Capture the cell that displays the provided text and extract its (x, y) central coordinate. 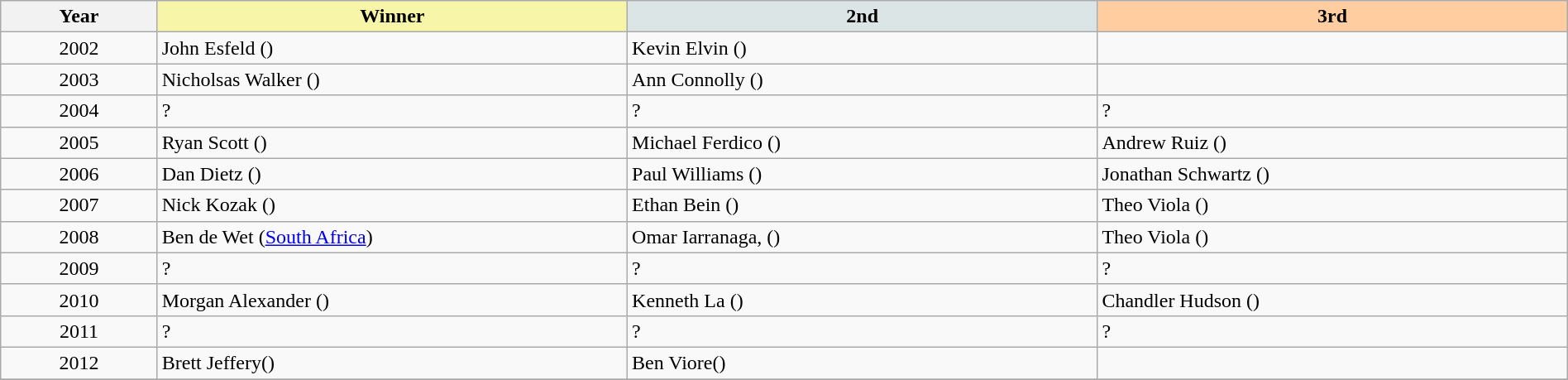
Brett Jeffery() (392, 363)
2008 (79, 237)
2010 (79, 300)
3rd (1332, 17)
Andrew Ruiz () (1332, 142)
2009 (79, 268)
2005 (79, 142)
Ben de Wet (South Africa) (392, 237)
Michael Ferdico () (863, 142)
Year (79, 17)
2006 (79, 174)
Ann Connolly () (863, 79)
Nicholsas Walker () (392, 79)
2nd (863, 17)
Winner (392, 17)
Nick Kozak () (392, 205)
Kenneth La () (863, 300)
Dan Dietz () (392, 174)
Ryan Scott () (392, 142)
Kevin Elvin () (863, 48)
2002 (79, 48)
Morgan Alexander () (392, 300)
2012 (79, 363)
2003 (79, 79)
2007 (79, 205)
2011 (79, 331)
Omar Iarranaga, () (863, 237)
2004 (79, 111)
Jonathan Schwartz () (1332, 174)
Paul Williams () (863, 174)
Ben Viore() (863, 363)
John Esfeld () (392, 48)
Chandler Hudson () (1332, 300)
Ethan Bein () (863, 205)
